For the text-containing cell, return its midpoint in (X, Y) coordinate format. 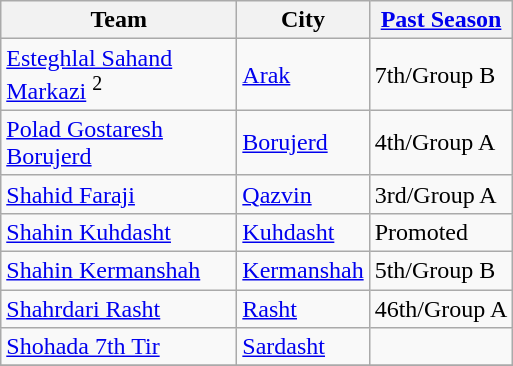
4th/Group A (441, 142)
5th/Group B (441, 271)
Team (119, 20)
Promoted (441, 232)
Shahin Kermanshah (119, 271)
46th/Group A (441, 309)
Esteghlal Sahand Markazi 2 (119, 75)
Rasht (303, 309)
7th/Group B (441, 75)
Arak (303, 75)
Shahrdari Rasht (119, 309)
City (303, 20)
Borujerd (303, 142)
Shohada 7th Tir (119, 347)
Kuhdasht (303, 232)
Qazvin (303, 194)
Shahin Kuhdasht (119, 232)
3rd/Group A (441, 194)
Polad Gostaresh Borujerd (119, 142)
Kermanshah (303, 271)
Past Season (441, 20)
Sardasht (303, 347)
Shahid Faraji (119, 194)
